Return the (X, Y) coordinate for the center point of the cell that contains the specified text.  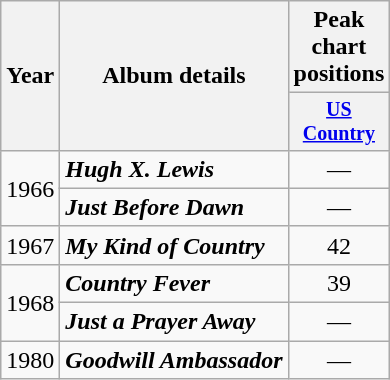
Peak chart positions (339, 47)
Hugh X. Lewis (174, 169)
Just Before Dawn (174, 207)
US Country (339, 122)
1968 (30, 302)
1980 (30, 360)
39 (339, 283)
Country Fever (174, 283)
Album details (174, 76)
Year (30, 76)
42 (339, 245)
Goodwill Ambassador (174, 360)
1966 (30, 188)
1967 (30, 245)
My Kind of Country (174, 245)
Just a Prayer Away (174, 322)
